Return the (x, y) coordinate for the center point of the cell that contains the specified text.  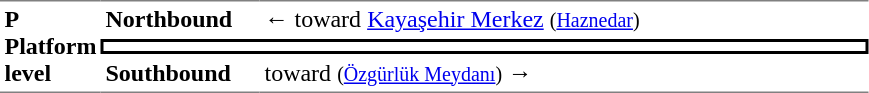
Southbound (180, 74)
Northbound (180, 20)
PPlatform level (50, 46)
toward (Özgürlük Meydanı) → (564, 74)
← toward Kayaşehir Merkez (Haznedar) (564, 20)
